From the cell containing the given text, extract its center point as [X, Y] coordinate. 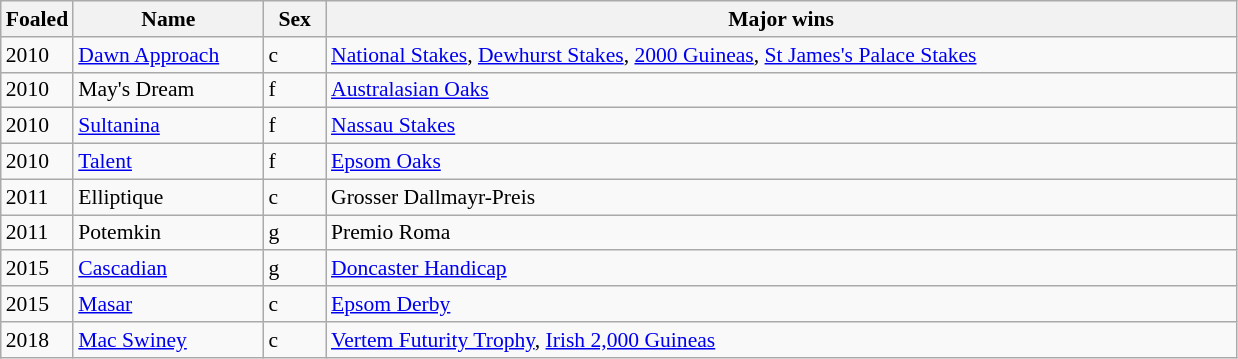
Epsom Derby [781, 304]
Doncaster Handicap [781, 269]
Australasian Oaks [781, 90]
Grosser Dallmayr-Preis [781, 197]
May's Dream [168, 90]
Elliptique [168, 197]
Mac Swiney [168, 340]
Talent [168, 162]
Name [168, 19]
Vertem Futurity Trophy, Irish 2,000 Guineas [781, 340]
2018 [37, 340]
Foaled [37, 19]
Sultanina [168, 126]
Masar [168, 304]
Potemkin [168, 233]
Major wins [781, 19]
Epsom Oaks [781, 162]
Sex [294, 19]
Cascadian [168, 269]
National Stakes, Dewhurst Stakes, 2000 Guineas, St James's Palace Stakes [781, 55]
Premio Roma [781, 233]
Nassau Stakes [781, 126]
Dawn Approach [168, 55]
